Find where the given text appears and provide that cell's center as [x, y] coordinate. 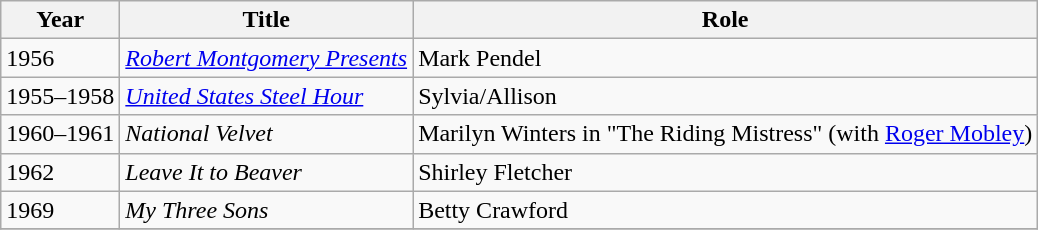
My Three Sons [266, 210]
Mark Pendel [726, 58]
1956 [60, 58]
Sylvia/Allison [726, 96]
Year [60, 20]
Title [266, 20]
National Velvet [266, 134]
Leave It to Beaver [266, 172]
1962 [60, 172]
Shirley Fletcher [726, 172]
1955–1958 [60, 96]
Betty Crawford [726, 210]
Role [726, 20]
Marilyn Winters in "The Riding Mistress" (with Roger Mobley) [726, 134]
United States Steel Hour [266, 96]
1960–1961 [60, 134]
1969 [60, 210]
Robert Montgomery Presents [266, 58]
